For the text-containing cell, return its midpoint in (X, Y) coordinate format. 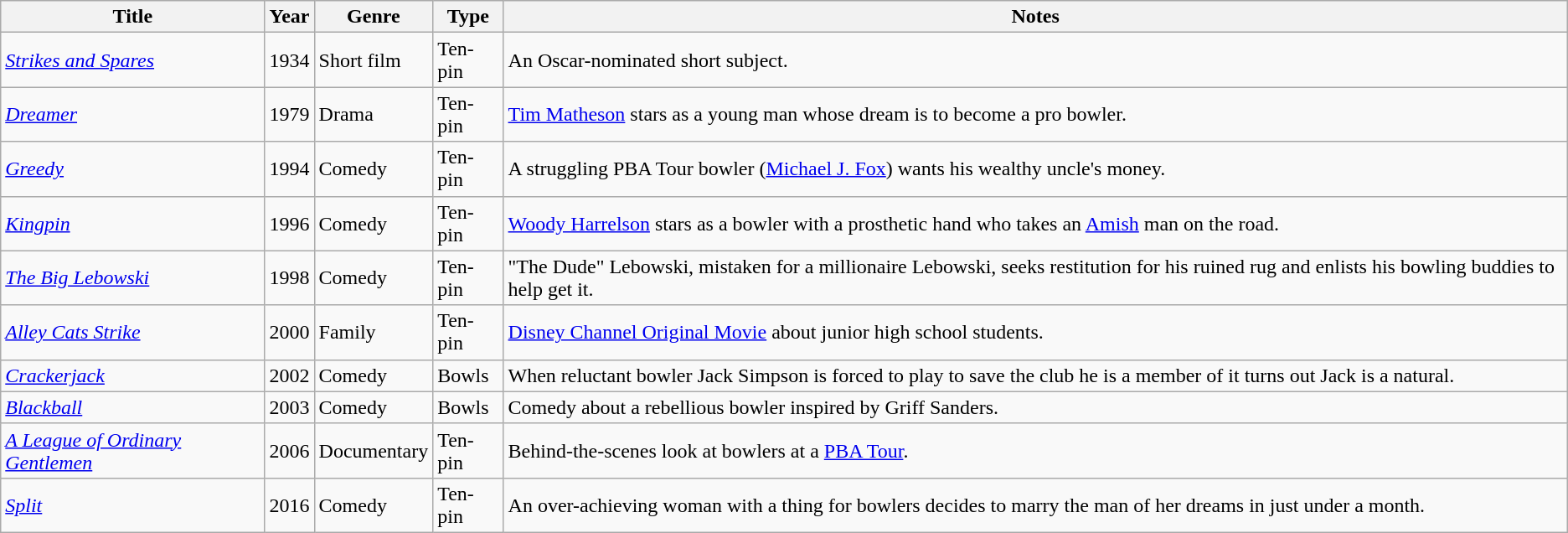
Kingpin (132, 223)
Documentary (374, 451)
Title (132, 17)
The Big Lebowski (132, 278)
Disney Channel Original Movie about junior high school students. (1035, 332)
Short film (374, 60)
1996 (290, 223)
Crackerjack (132, 375)
Type (468, 17)
Genre (374, 17)
Behind-the-scenes look at bowlers at a PBA Tour. (1035, 451)
Drama (374, 114)
2000 (290, 332)
2002 (290, 375)
2016 (290, 505)
Tim Matheson stars as a young man whose dream is to become a pro bowler. (1035, 114)
1998 (290, 278)
Family (374, 332)
A League of Ordinary Gentlemen (132, 451)
A struggling PBA Tour bowler (Michael J. Fox) wants his wealthy uncle's money. (1035, 169)
"The Dude" Lebowski, mistaken for a millionaire Lebowski, seeks restitution for his ruined rug and enlists his bowling buddies to help get it. (1035, 278)
An over-achieving woman with a thing for bowlers decides to marry the man of her dreams in just under a month. (1035, 505)
1994 (290, 169)
2006 (290, 451)
Blackball (132, 407)
1979 (290, 114)
Woody Harrelson stars as a bowler with a prosthetic hand who takes an Amish man on the road. (1035, 223)
Notes (1035, 17)
Year (290, 17)
Strikes and Spares (132, 60)
Split (132, 505)
Comedy about a rebellious bowler inspired by Griff Sanders. (1035, 407)
Dreamer (132, 114)
Alley Cats Strike (132, 332)
1934 (290, 60)
2003 (290, 407)
Greedy (132, 169)
An Oscar-nominated short subject. (1035, 60)
When reluctant bowler Jack Simpson is forced to play to save the club he is a member of it turns out Jack is a natural. (1035, 375)
